Scan for the cell matching the given text and deliver its [X, Y] coordinate at center. 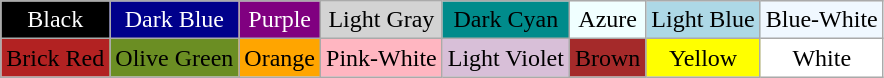
Blue-White [822, 20]
Light Blue [703, 20]
Purple [280, 20]
Yellow [703, 58]
Black [56, 20]
Orange [280, 58]
Light Gray [382, 20]
Dark Cyan [506, 20]
Light Violet [506, 58]
Brick Red [56, 58]
Azure [607, 20]
White [822, 58]
Pink-White [382, 58]
Brown [607, 58]
Dark Blue [174, 20]
Olive Green [174, 58]
